Capture the cell that displays the provided text and extract its (X, Y) central coordinate. 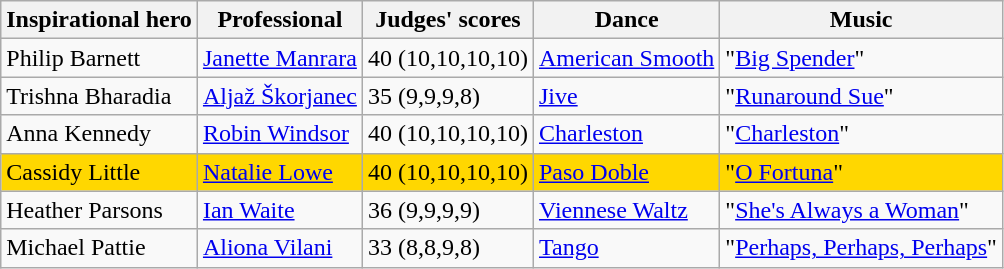
Michael Pattie (100, 248)
"Big Spender" (862, 58)
"Perhaps, Perhaps, Perhaps" (862, 248)
Music (862, 20)
Cassidy Little (100, 172)
"Charleston" (862, 134)
Anna Kennedy (100, 134)
Charleston (626, 134)
Ian Waite (280, 210)
Professional (280, 20)
Natalie Lowe (280, 172)
Philip Barnett (100, 58)
36 (9,9,9,9) (448, 210)
Robin Windsor (280, 134)
American Smooth (626, 58)
Dance (626, 20)
Aljaž Škorjanec (280, 96)
33 (8,8,9,8) (448, 248)
"O Fortuna" (862, 172)
Aliona Vilani (280, 248)
Judges' scores (448, 20)
35 (9,9,9,8) (448, 96)
Heather Parsons (100, 210)
Jive (626, 96)
"Runaround Sue" (862, 96)
"She's Always a Woman" (862, 210)
Janette Manrara (280, 58)
Trishna Bharadia (100, 96)
Tango (626, 248)
Inspirational hero (100, 20)
Paso Doble (626, 172)
Viennese Waltz (626, 210)
